Extract the (X, Y) coordinate from the center of the cell holding the provided text.  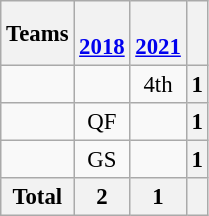
2021 (158, 34)
GS (102, 160)
4th (158, 85)
2018 (102, 34)
Teams (38, 34)
QF (102, 122)
Total (38, 197)
2 (102, 197)
